Provide the [X, Y] coordinate of the cell's center where the given text is located.  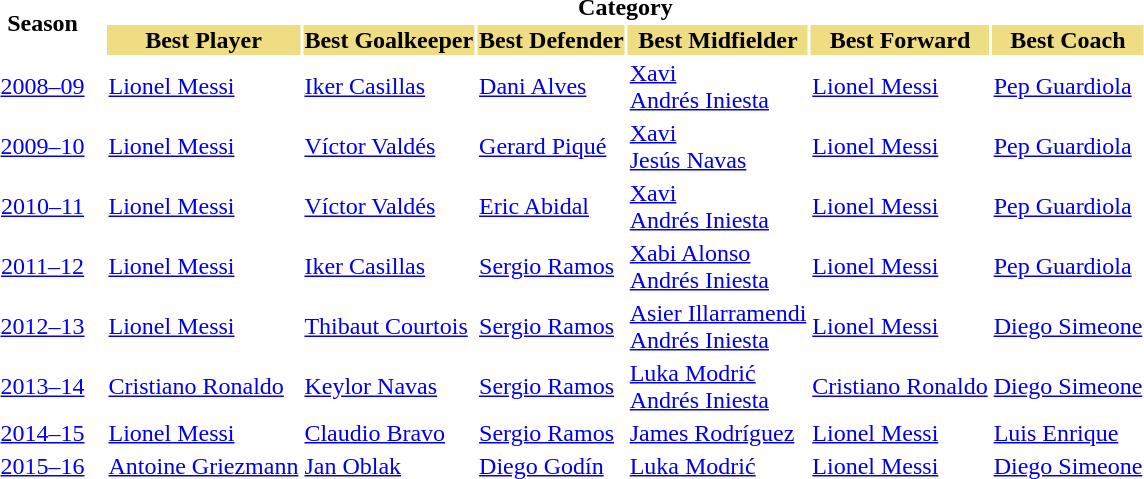
Best Forward [900, 40]
Keylor Navas [389, 386]
James Rodríguez [718, 433]
Dani Alves [552, 86]
Luis Enrique [1068, 433]
Best Goalkeeper [389, 40]
Best Coach [1068, 40]
Claudio Bravo [389, 433]
Eric Abidal [552, 206]
Xavi Jesús Navas [718, 146]
Luka Modrić Andrés Iniesta [718, 386]
Asier Illarramendi Andrés Iniesta [718, 326]
Best Midfielder [718, 40]
Gerard Piqué [552, 146]
Best Player [204, 40]
Xabi Alonso Andrés Iniesta [718, 266]
Thibaut Courtois [389, 326]
Best Defender [552, 40]
